Search for the cell housing the specified text and yield its [X, Y] center coordinate. 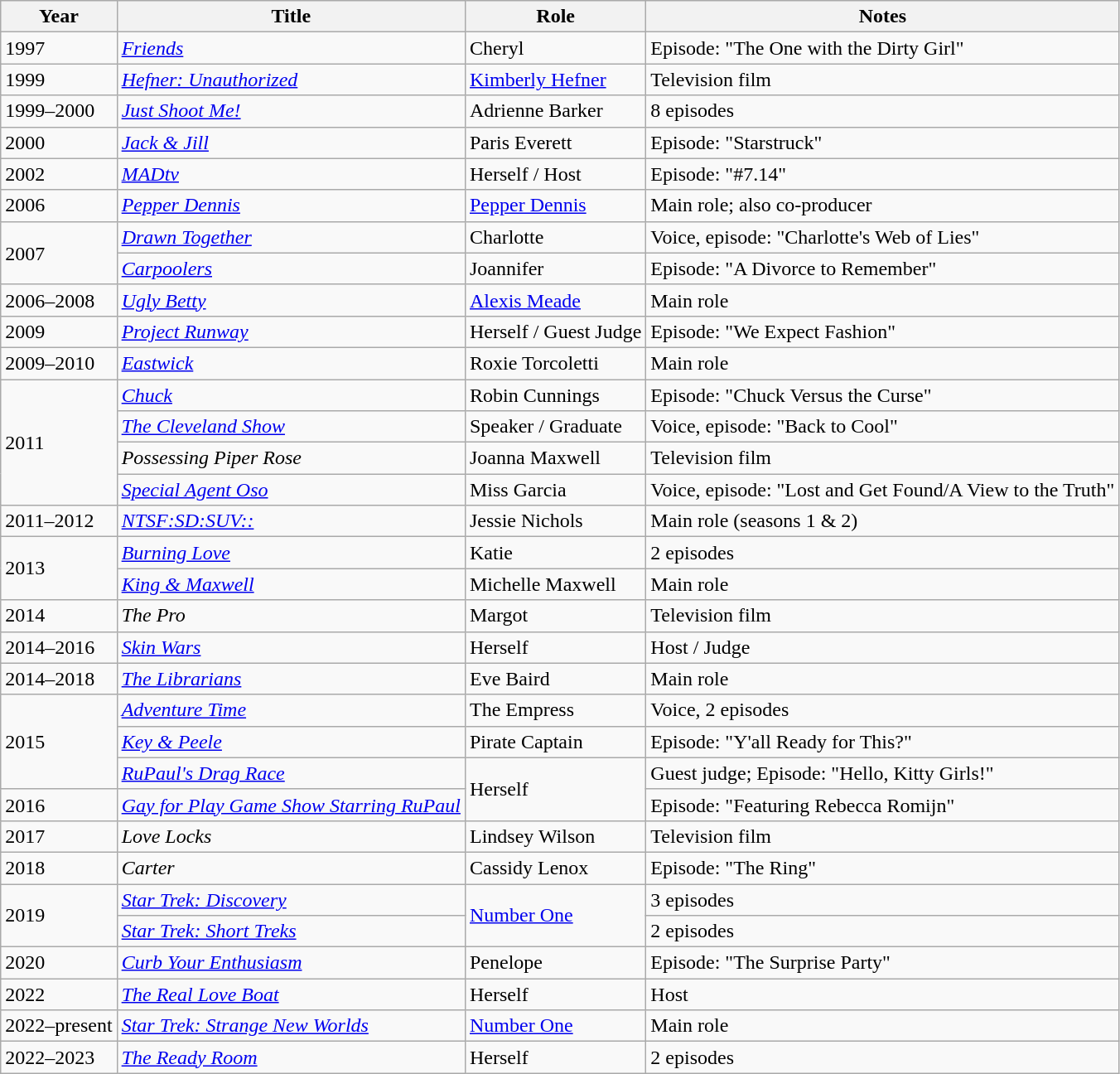
The Cleveland Show [291, 427]
2022–2023 [59, 1057]
Hefner: Unauthorized [291, 80]
Joannifer [555, 268]
The Empress [555, 710]
Episode: "#7.14" [883, 174]
Pirate Captain [555, 742]
Voice, episode: "Charlotte's Web of Lies" [883, 237]
Jessie Nichols [555, 521]
2009–2010 [59, 363]
The Real Love Boat [291, 994]
Penelope [555, 963]
Paris Everett [555, 143]
Miss Garcia [555, 490]
Skin Wars [291, 647]
Star Trek: Strange New Worlds [291, 1026]
Charlotte [555, 237]
Voice, episode: "Back to Cool" [883, 427]
Role [555, 17]
2016 [59, 805]
Episode: "The Surprise Party" [883, 963]
Adventure Time [291, 710]
Cheryl [555, 48]
2009 [59, 331]
2000 [59, 143]
2020 [59, 963]
Voice, episode: "Lost and Get Found/A View to the Truth" [883, 490]
Eve Baird [555, 679]
8 episodes [883, 111]
Michelle Maxwell [555, 584]
Kimberly Hefner [555, 80]
Herself / Guest Judge [555, 331]
Title [291, 17]
Joanna Maxwell [555, 458]
Cassidy Lenox [555, 868]
Katie [555, 553]
Lindsey Wilson [555, 836]
Herself / Host [555, 174]
Episode: "Y'all Ready for This?" [883, 742]
Possessing Piper Rose [291, 458]
Adrienne Barker [555, 111]
2002 [59, 174]
1999–2000 [59, 111]
Jack & Jill [291, 143]
Notes [883, 17]
Chuck [291, 395]
Voice, 2 episodes [883, 710]
Roxie Torcoletti [555, 363]
NTSF:SD:SUV:: [291, 521]
Episode: "Starstruck" [883, 143]
Episode: "The One with the Dirty Girl" [883, 48]
MADtv [291, 174]
Special Agent Oso [291, 490]
Main role; also co-producer [883, 206]
2017 [59, 836]
2007 [59, 253]
Friends [291, 48]
Star Trek: Discovery [291, 899]
2015 [59, 742]
Burning Love [291, 553]
2013 [59, 568]
Just Shoot Me! [291, 111]
2022 [59, 994]
King & Maxwell [291, 584]
Year [59, 17]
2018 [59, 868]
RuPaul's Drag Race [291, 773]
Speaker / Graduate [555, 427]
2006–2008 [59, 300]
Drawn Together [291, 237]
2006 [59, 206]
Eastwick [291, 363]
1999 [59, 80]
Love Locks [291, 836]
Margot [555, 616]
Alexis Meade [555, 300]
Episode: "Chuck Versus the Curse" [883, 395]
Gay for Play Game Show Starring RuPaul [291, 805]
2011–2012 [59, 521]
Star Trek: Short Treks [291, 931]
The Librarians [291, 679]
2014 [59, 616]
Key & Peele [291, 742]
Host / Judge [883, 647]
Episode: "Featuring Rebecca Romijn" [883, 805]
Episode: "The Ring" [883, 868]
Host [883, 994]
2019 [59, 915]
3 episodes [883, 899]
1997 [59, 48]
Main role (seasons 1 & 2) [883, 521]
Ugly Betty [291, 300]
Episode: "A Divorce to Remember" [883, 268]
The Pro [291, 616]
2011 [59, 443]
Project Runway [291, 331]
2014–2016 [59, 647]
Carpoolers [291, 268]
The Ready Room [291, 1057]
Episode: "We Expect Fashion" [883, 331]
Guest judge; Episode: "Hello, Kitty Girls!" [883, 773]
Robin Cunnings [555, 395]
Carter [291, 868]
2014–2018 [59, 679]
2022–present [59, 1026]
Curb Your Enthusiasm [291, 963]
